Locate the cell with the specified text and output its [x, y] center coordinate. 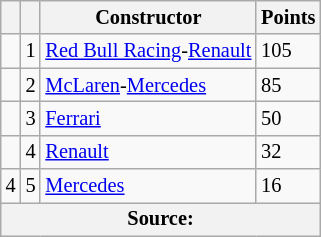
3 [31, 118]
Red Bull Racing-Renault [148, 51]
Points [288, 17]
50 [288, 118]
85 [288, 85]
2 [31, 85]
Source: [161, 219]
Mercedes [148, 186]
32 [288, 152]
Ferrari [148, 118]
McLaren-Mercedes [148, 85]
Constructor [148, 17]
1 [31, 51]
16 [288, 186]
5 [31, 186]
Renault [148, 152]
105 [288, 51]
